Pinpoint the cell where the given text exists, returning its (x, y) midpoint coordinate. 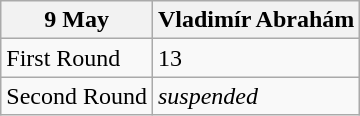
First Round (77, 58)
9 May (77, 20)
Second Round (77, 96)
13 (256, 58)
Vladimír Abrahám (256, 20)
suspended (256, 96)
